Search for the cell housing the specified text and yield its (x, y) center coordinate. 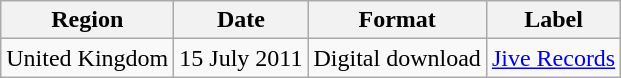
Format (397, 20)
Digital download (397, 58)
15 July 2011 (241, 58)
Jive Records (553, 58)
Region (88, 20)
Label (553, 20)
Date (241, 20)
United Kingdom (88, 58)
